Determine the (X, Y) coordinate at the center of the cell enclosing the given text.  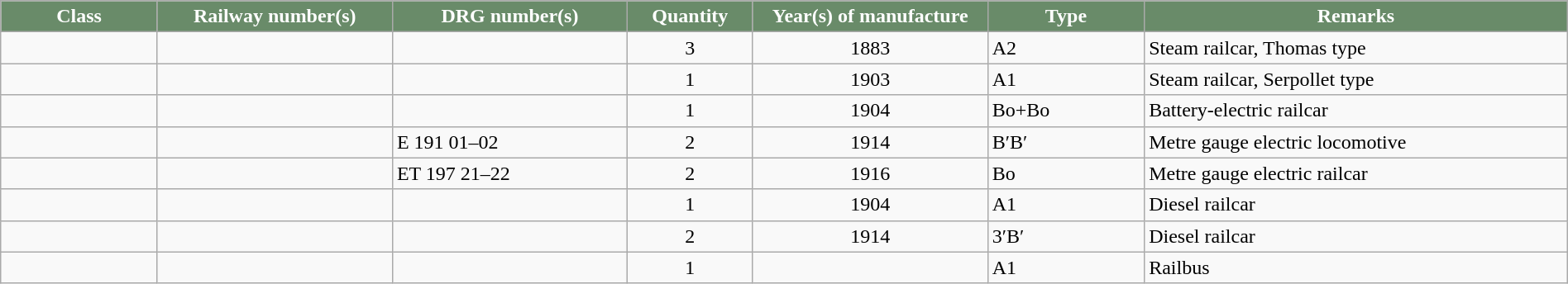
1916 (870, 173)
Steam railcar, Serpollet type (1356, 79)
Year(s) of manufacture (870, 17)
1903 (870, 79)
1883 (870, 48)
Battery-electric railcar (1356, 111)
ET 197 21–22 (509, 173)
Bo+Bo (1065, 111)
DRG number(s) (509, 17)
Class (79, 17)
Railbus (1356, 267)
Steam railcar, Thomas type (1356, 48)
3 (691, 48)
Metre gauge electric railcar (1356, 173)
E 191 01–02 (509, 142)
Metre gauge electric locomotive (1356, 142)
Remarks (1356, 17)
Type (1065, 17)
A2 (1065, 48)
B′B′ (1065, 142)
Quantity (691, 17)
Bo (1065, 173)
Railway number(s) (275, 17)
3′B′ (1065, 236)
